Find where the given text appears and provide that cell's center as (X, Y) coordinate. 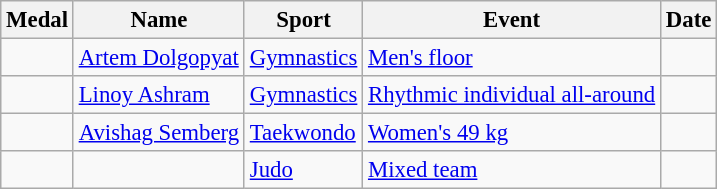
Taekwondo (303, 133)
Judo (303, 170)
Date (688, 20)
Artem Dolgopyat (158, 58)
Sport (303, 20)
Avishag Semberg (158, 133)
Mixed team (512, 170)
Medal (38, 20)
Women's 49 kg (512, 133)
Rhythmic individual all-around (512, 95)
Linoy Ashram (158, 95)
Event (512, 20)
Name (158, 20)
Men's floor (512, 58)
